Pinpoint the cell where the given text exists, returning its [x, y] midpoint coordinate. 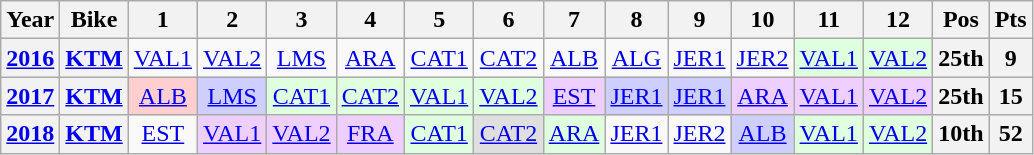
2017 [30, 96]
2 [232, 20]
8 [636, 20]
6 [508, 20]
ALG [636, 58]
52 [1010, 134]
11 [828, 20]
4 [370, 20]
15 [1010, 96]
Bike [94, 20]
7 [574, 20]
Pos [961, 20]
10 [762, 20]
Pts [1010, 20]
2016 [30, 58]
12 [898, 20]
5 [440, 20]
1 [162, 20]
3 [302, 20]
FRA [370, 134]
2018 [30, 134]
10th [961, 134]
Year [30, 20]
